Capture the cell that displays the provided text and extract its (x, y) central coordinate. 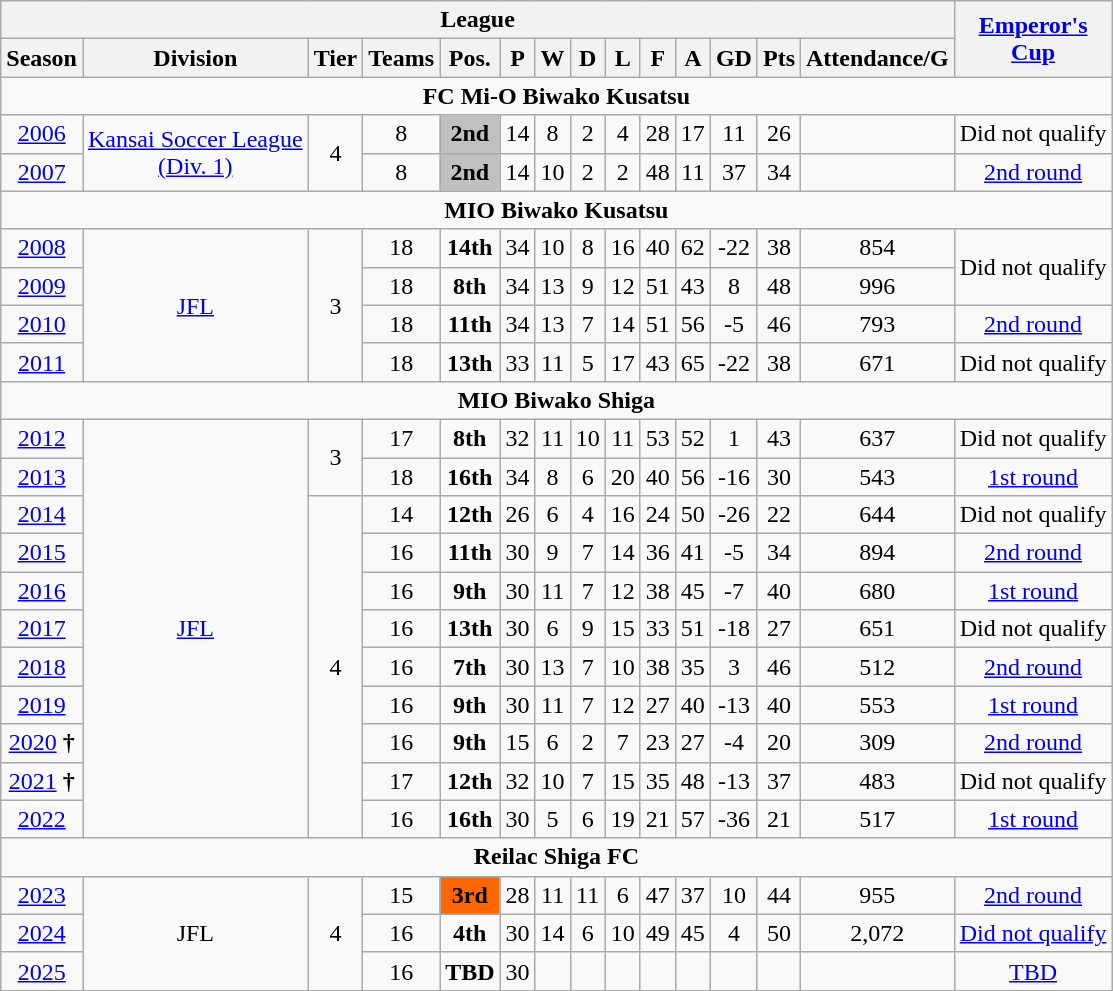
2021 † (42, 781)
2006 (42, 134)
543 (878, 477)
-36 (734, 819)
23 (658, 743)
MIO Biwako Kusatsu (556, 210)
2015 (42, 553)
2022 (42, 819)
24 (658, 515)
47 (658, 895)
553 (878, 705)
44 (778, 895)
637 (878, 438)
651 (878, 629)
955 (878, 895)
52 (692, 438)
894 (878, 553)
2008 (42, 248)
2,072 (878, 933)
512 (878, 667)
-7 (734, 591)
-18 (734, 629)
57 (692, 819)
2025 (42, 971)
Reilac Shiga FC (556, 857)
Kansai Soccer League(Div. 1) (195, 153)
2012 (42, 438)
517 (878, 819)
League (478, 20)
D (588, 58)
3rd (470, 895)
Attendance/G (878, 58)
2019 (42, 705)
Tier (336, 58)
854 (878, 248)
Teams (402, 58)
2023 (42, 895)
-26 (734, 515)
L (622, 58)
2013 (42, 477)
FC Mi-O Biwako Kusatsu (556, 96)
2014 (42, 515)
2017 (42, 629)
-16 (734, 477)
14th (470, 248)
W (552, 58)
62 (692, 248)
MIO Biwako Shiga (556, 400)
36 (658, 553)
309 (878, 743)
996 (878, 286)
793 (878, 324)
7th (470, 667)
2007 (42, 172)
2024 (42, 933)
49 (658, 933)
2011 (42, 362)
680 (878, 591)
Season (42, 58)
Pts (778, 58)
483 (878, 781)
19 (622, 819)
Emperor'sCup (1033, 39)
GD (734, 58)
671 (878, 362)
2018 (42, 667)
-4 (734, 743)
Division (195, 58)
P (518, 58)
53 (658, 438)
A (692, 58)
22 (778, 515)
F (658, 58)
4th (470, 933)
Pos. (470, 58)
2016 (42, 591)
2020 † (42, 743)
2010 (42, 324)
644 (878, 515)
2009 (42, 286)
1 (734, 438)
65 (692, 362)
41 (692, 553)
